Determine the [x, y] coordinate at the center of the cell enclosing the given text.  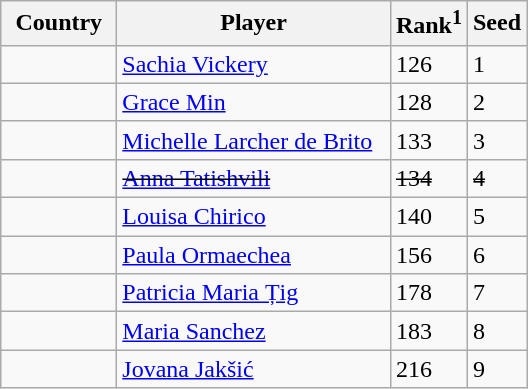
183 [428, 331]
216 [428, 369]
5 [496, 217]
Grace Min [254, 102]
Anna Tatishvili [254, 178]
134 [428, 178]
7 [496, 293]
Jovana Jakšić [254, 369]
3 [496, 140]
Paula Ormaechea [254, 255]
Louisa Chirico [254, 217]
178 [428, 293]
Country [59, 24]
156 [428, 255]
2 [496, 102]
Michelle Larcher de Brito [254, 140]
Player [254, 24]
Seed [496, 24]
126 [428, 64]
128 [428, 102]
Rank1 [428, 24]
Sachia Vickery [254, 64]
Patricia Maria Țig [254, 293]
140 [428, 217]
8 [496, 331]
6 [496, 255]
4 [496, 178]
1 [496, 64]
Maria Sanchez [254, 331]
9 [496, 369]
133 [428, 140]
